Output the [x, y] coordinate of the center of the cell containing the given text.  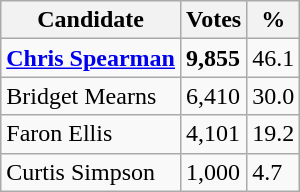
4.7 [274, 172]
Votes [213, 20]
19.2 [274, 134]
9,855 [213, 58]
Candidate [91, 20]
30.0 [274, 96]
Curtis Simpson [91, 172]
1,000 [213, 172]
Faron Ellis [91, 134]
Chris Spearman [91, 58]
Bridget Mearns [91, 96]
6,410 [213, 96]
4,101 [213, 134]
46.1 [274, 58]
% [274, 20]
